Scan for the cell matching the given text and deliver its (x, y) coordinate at center. 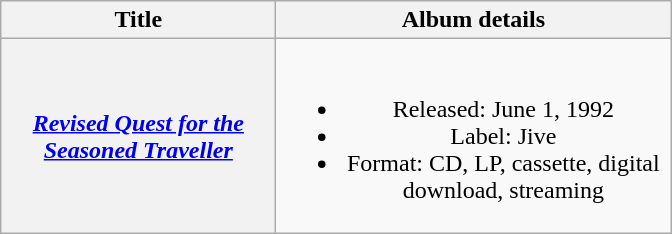
Title (138, 20)
Album details (474, 20)
Revised Quest for the Seasoned Traveller (138, 136)
Released: June 1, 1992Label: JiveFormat: CD, LP, cassette, digital download, streaming (474, 136)
